Output the [X, Y] coordinate of the center of the cell containing the given text.  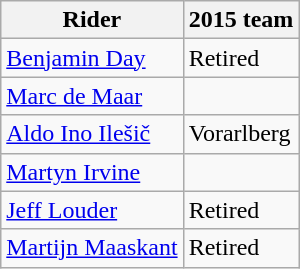
2015 team [241, 20]
Vorarlberg [241, 134]
Benjamin Day [92, 58]
Marc de Maar [92, 96]
Aldo Ino Ilešič [92, 134]
Jeff Louder [92, 210]
Martijn Maaskant [92, 248]
Rider [92, 20]
Martyn Irvine [92, 172]
